Determine the [X, Y] coordinate at the center of the cell enclosing the given text.  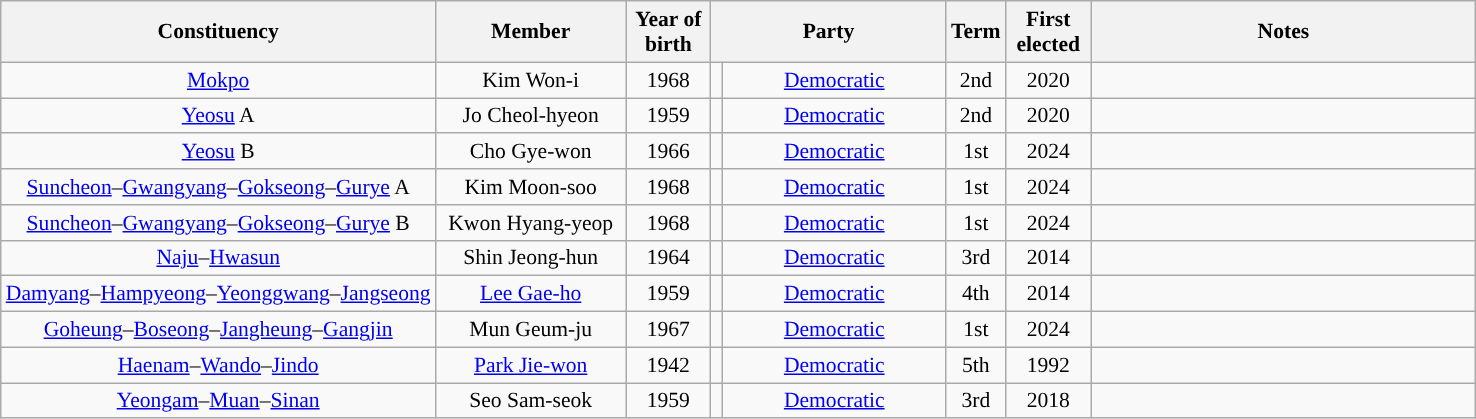
1966 [668, 152]
Haenam–Wando–Jindo [218, 365]
Member [531, 32]
Kim Moon-soo [531, 187]
Yeongam–Muan–Sinan [218, 401]
Year of birth [668, 32]
1992 [1048, 365]
Yeosu B [218, 152]
Shin Jeong-hun [531, 258]
Kim Won-i [531, 80]
First elected [1048, 32]
Seo Sam-seok [531, 401]
1942 [668, 365]
Park Jie-won [531, 365]
Term [976, 32]
Cho Gye-won [531, 152]
Suncheon–Gwangyang–Gokseong–Gurye B [218, 223]
Constituency [218, 32]
Party [828, 32]
5th [976, 365]
Suncheon–Gwangyang–Gokseong–Gurye A [218, 187]
Kwon Hyang-yeop [531, 223]
2018 [1048, 401]
4th [976, 294]
Naju–Hwasun [218, 258]
Lee Gae-ho [531, 294]
Mokpo [218, 80]
Notes [1284, 32]
1964 [668, 258]
Mun Geum-ju [531, 330]
Damyang–Hampyeong–Yeonggwang–Jangseong [218, 294]
1967 [668, 330]
Jo Cheol-hyeon [531, 116]
Goheung–Boseong–Jangheung–Gangjin [218, 330]
Yeosu A [218, 116]
